Identify which cell holds the provided text, then report its [X, Y] central coordinate. 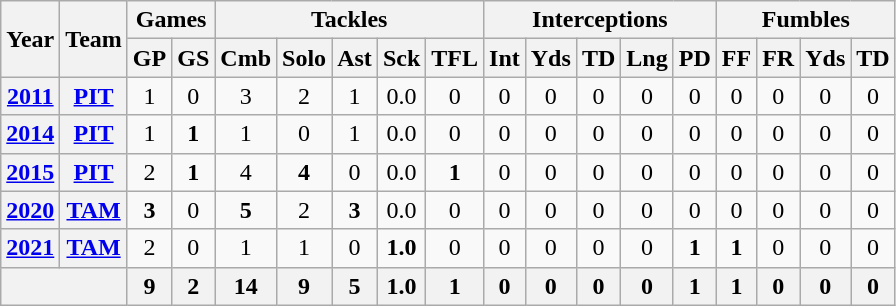
Lng [647, 58]
2011 [30, 96]
FF [736, 58]
Int [505, 58]
Year [30, 39]
TFL [455, 58]
2021 [30, 248]
2015 [30, 172]
FR [778, 58]
GP [149, 58]
2020 [30, 210]
Fumbles [806, 20]
Games [170, 20]
Sck [401, 58]
Interceptions [600, 20]
Tackles [350, 20]
Solo [304, 58]
2014 [30, 134]
14 [246, 286]
Team [94, 39]
Ast [355, 58]
Cmb [246, 58]
GS [194, 58]
PD [694, 58]
